Locate the cell with the specified text and output its [x, y] center coordinate. 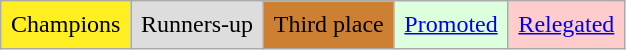
Promoted [451, 25]
Runners-up [198, 25]
Third place [328, 25]
Champions [66, 25]
Relegated [566, 25]
